Detect which cell encompasses the target text, then output its [x, y] center coordinate. 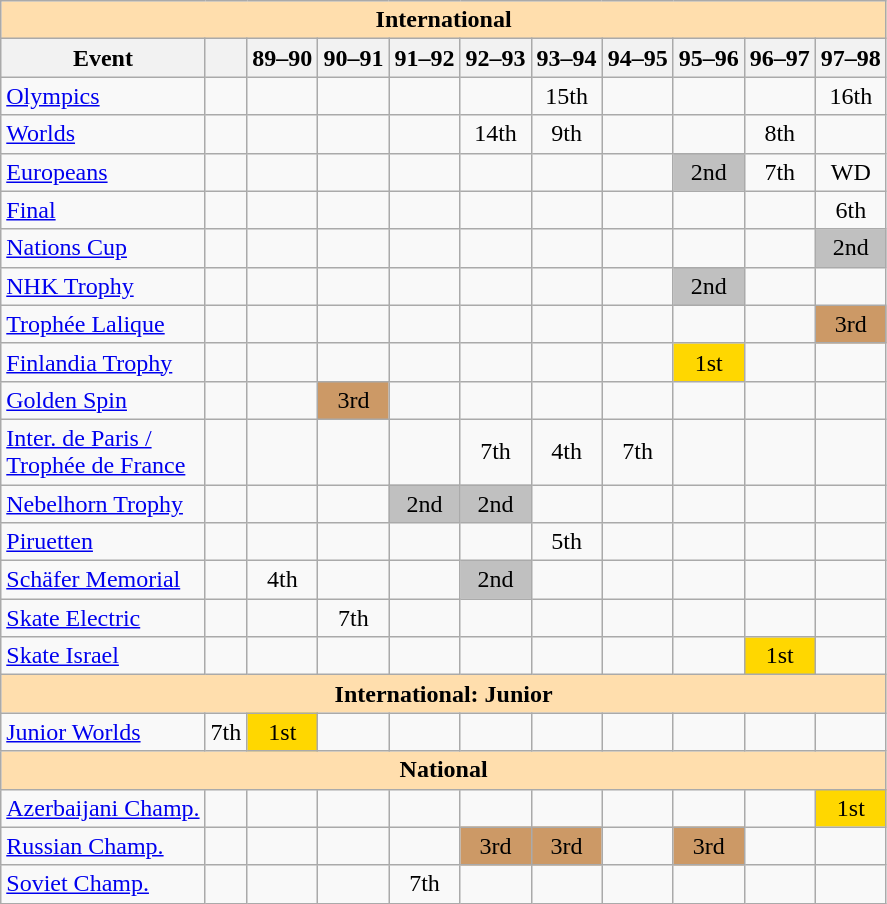
96–97 [780, 58]
8th [780, 134]
Final [103, 210]
14th [496, 134]
16th [850, 96]
91–92 [424, 58]
Finlandia Trophy [103, 362]
92–93 [496, 58]
International [444, 20]
90–91 [354, 58]
Nebelhorn Trophy [103, 503]
Skate Electric [103, 618]
Inter. de Paris /Trophée de France [103, 452]
Soviet Champ. [103, 884]
Golden Spin [103, 400]
WD [850, 172]
Skate Israel [103, 656]
Junior Worlds [103, 732]
Russian Champ. [103, 846]
National [444, 770]
International: Junior [444, 694]
94–95 [638, 58]
Europeans [103, 172]
95–96 [708, 58]
Worlds [103, 134]
9th [566, 134]
Schäfer Memorial [103, 580]
89–90 [282, 58]
Nations Cup [103, 248]
15th [566, 96]
Olympics [103, 96]
6th [850, 210]
NHK Trophy [103, 286]
Event [103, 58]
97–98 [850, 58]
Piruetten [103, 542]
5th [566, 542]
Trophée Lalique [103, 324]
Azerbaijani Champ. [103, 808]
93–94 [566, 58]
